Detect which cell encompasses the target text, then output its (X, Y) center coordinate. 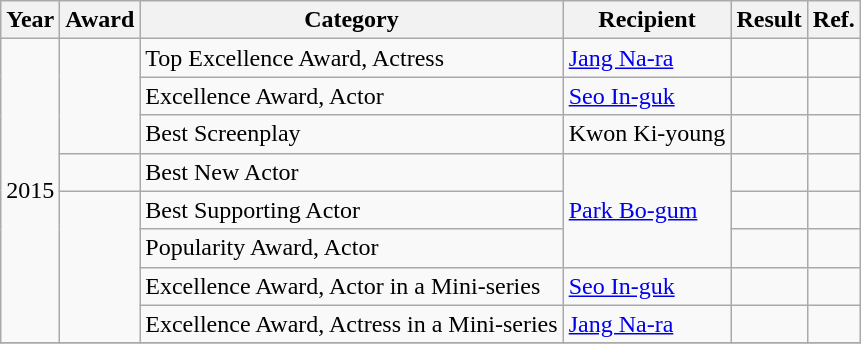
Best Screenplay (352, 134)
Excellence Award, Actor (352, 96)
Ref. (834, 20)
Result (769, 20)
Best New Actor (352, 172)
2015 (30, 191)
Popularity Award, Actor (352, 248)
Best Supporting Actor (352, 210)
Park Bo-gum (647, 210)
Category (352, 20)
Top Excellence Award, Actress (352, 58)
Recipient (647, 20)
Excellence Award, Actress in a Mini-series (352, 324)
Year (30, 20)
Kwon Ki-young (647, 134)
Award (100, 20)
Excellence Award, Actor in a Mini-series (352, 286)
